Output the [X, Y] coordinate of the center of the cell containing the given text.  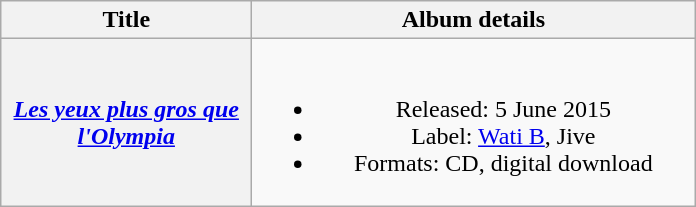
Album details [474, 20]
Title [126, 20]
Released: 5 June 2015Label: Wati B, JiveFormats: CD, digital download [474, 122]
Les yeux plus gros que l'Olympia [126, 122]
